Output the (x, y) coordinate of the center of the cell containing the given text.  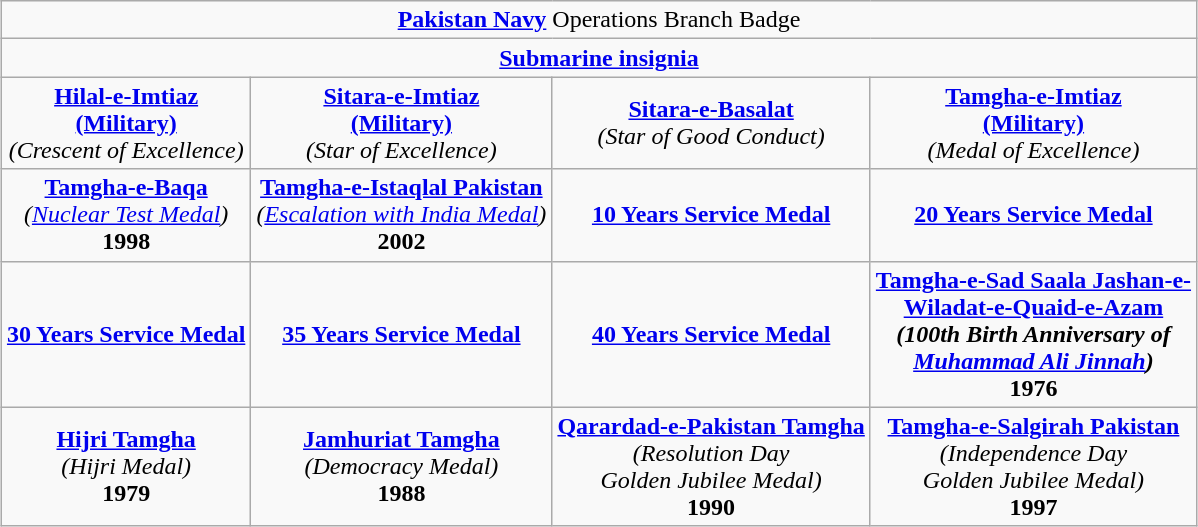
35 Years Service Medal (402, 334)
Hijri Tamgha(Hijri Medal)1979 (126, 466)
Tamgha-e-Istaqlal Pakistan(Escalation with India Medal)2002 (402, 215)
Jamhuriat Tamgha(Democracy Medal)1988 (402, 466)
Tamgha-e-Sad Saala Jashan-e-Wiladat-e-Quaid-e-Azam(100th Birth Anniversary ofMuhammad Ali Jinnah)1976 (1033, 334)
20 Years Service Medal (1033, 215)
Sitara-e-Basalat(Star of Good Conduct) (711, 123)
Qarardad-e-Pakistan Tamgha(Resolution DayGolden Jubilee Medal)1990 (711, 466)
Pakistan Navy Operations Branch Badge (598, 20)
40 Years Service Medal (711, 334)
Tamgha-e-Imtiaz(Military)(Medal of Excellence) (1033, 123)
Tamgha-e-Salgirah Pakistan(Independence DayGolden Jubilee Medal)1997 (1033, 466)
10 Years Service Medal (711, 215)
Submarine insignia (598, 58)
Sitara-e-Imtiaz(Military)(Star of Excellence) (402, 123)
Tamgha-e-Baqa(Nuclear Test Medal)1998 (126, 215)
Hilal-e-Imtiaz(Military)(Crescent of Excellence) (126, 123)
30 Years Service Medal (126, 334)
